Return the [X, Y] coordinate for the center point of the cell that contains the specified text.  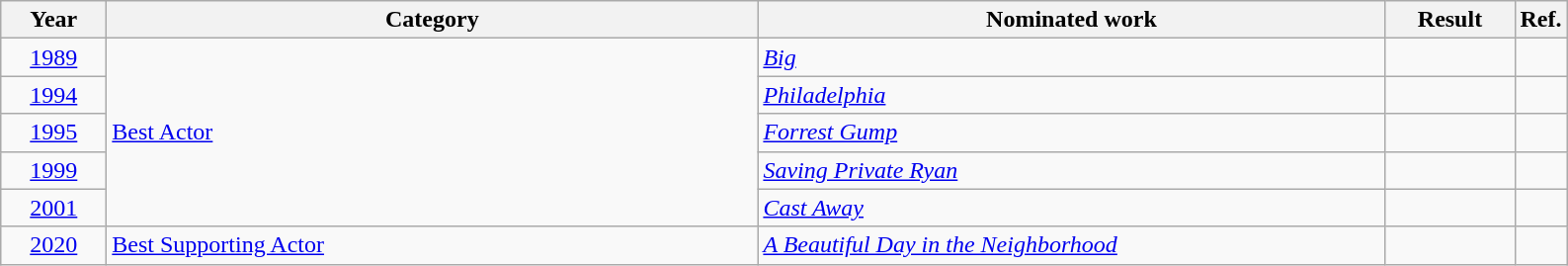
Nominated work [1071, 20]
1994 [53, 95]
1989 [53, 57]
1999 [53, 170]
Year [53, 20]
Best Actor [433, 133]
2020 [53, 245]
Big [1071, 57]
2001 [53, 208]
A Beautiful Day in the Neighborhood [1071, 245]
Result [1450, 20]
Philadelphia [1071, 95]
Best Supporting Actor [433, 245]
Category [433, 20]
Ref. [1541, 20]
Saving Private Ryan [1071, 170]
Forrest Gump [1071, 133]
1995 [53, 133]
Cast Away [1071, 208]
